Detect which cell encompasses the target text, then output its (X, Y) center coordinate. 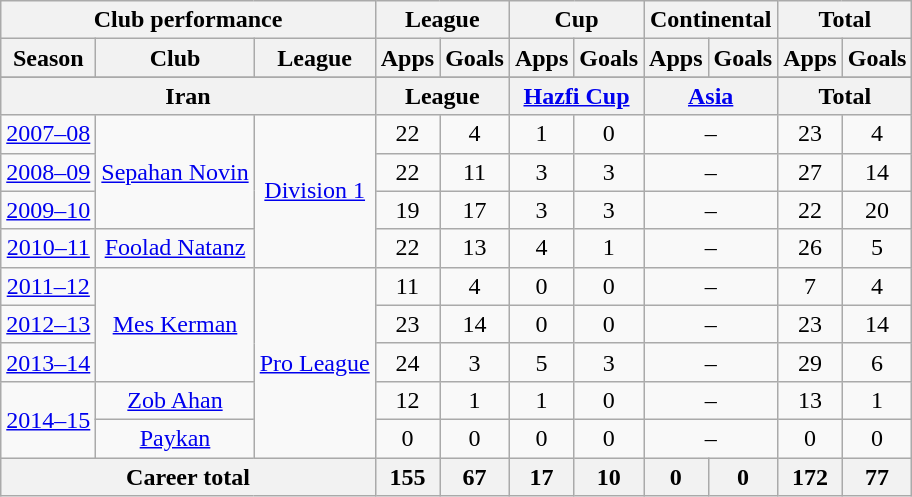
19 (407, 210)
2010–11 (48, 248)
Division 1 (314, 191)
10 (609, 477)
12 (407, 400)
Sepahan Novin (175, 172)
77 (877, 477)
24 (407, 362)
2009–10 (48, 210)
Pro League (314, 362)
26 (810, 248)
6 (877, 362)
172 (810, 477)
2013–14 (48, 362)
Asia (711, 96)
20 (877, 210)
29 (810, 362)
155 (407, 477)
2007–08 (48, 134)
2011–12 (48, 286)
Career total (188, 477)
2008–09 (48, 172)
Foolad Natanz (175, 248)
Iran (188, 96)
Continental (711, 20)
2012–13 (48, 324)
27 (810, 172)
Club performance (188, 20)
Mes Kerman (175, 324)
Paykan (175, 438)
Club (175, 58)
Hazfi Cup (576, 96)
Cup (576, 20)
67 (475, 477)
2014–15 (48, 419)
7 (810, 286)
Season (48, 58)
Zob Ahan (175, 400)
